Extract the [x, y] coordinate from the center of the cell holding the provided text.  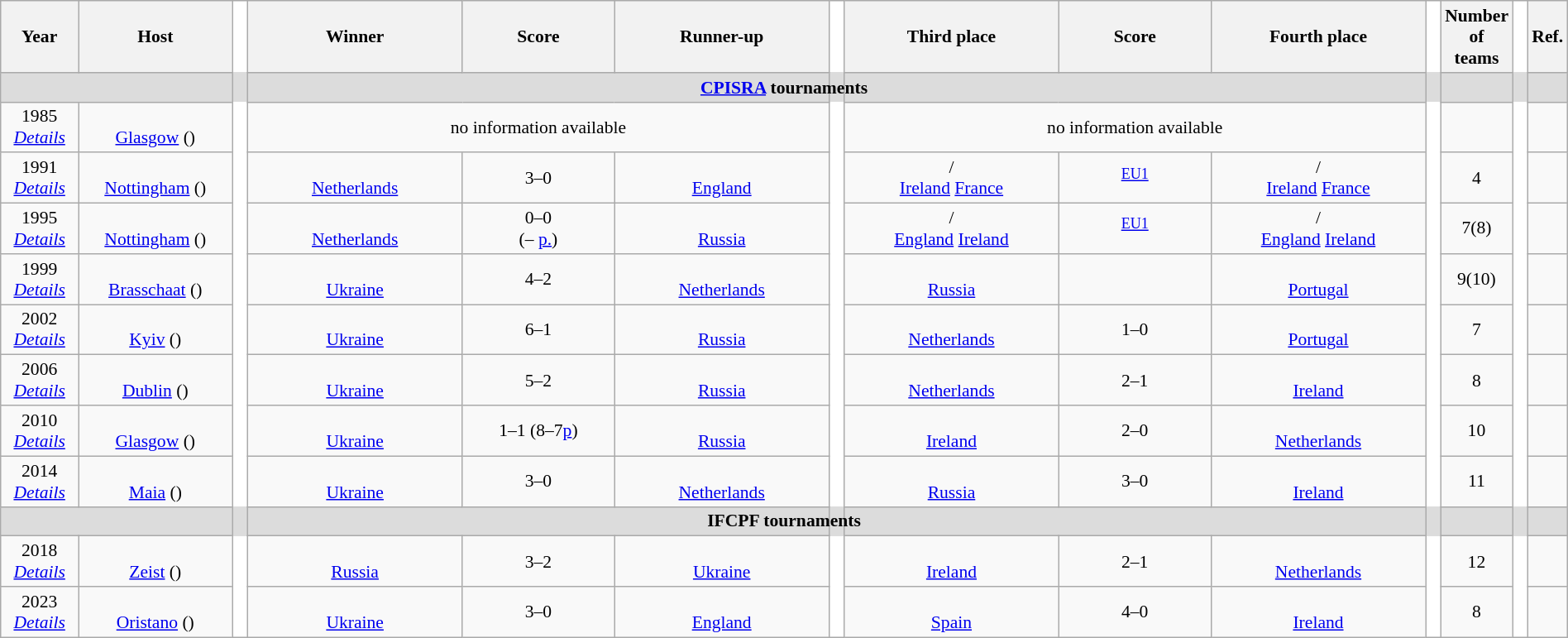
Maia () [155, 482]
2006Details [40, 381]
3–2 [538, 561]
2–0 [1135, 430]
11 [1476, 482]
Winner [356, 36]
4 [1476, 179]
7 [1476, 329]
10 [1476, 430]
1985Details [40, 127]
Number of teams [1476, 36]
Dublin () [155, 381]
Runner-up [721, 36]
Zeist () [155, 561]
1–0 [1135, 329]
2023Details [40, 612]
1995Details [40, 228]
1–1 (8–7p) [538, 430]
4–0 [1135, 612]
2018Details [40, 561]
CPISRA tournaments [784, 88]
Brasschaat () [155, 280]
7(8) [1476, 228]
0–0(– p.) [538, 228]
Ref. [1547, 36]
Third place [951, 36]
6–1 [538, 329]
Spain [951, 612]
Oristano () [155, 612]
1999Details [40, 280]
Fourth place [1318, 36]
9(10) [1476, 280]
Host [155, 36]
Kyiv () [155, 329]
Year [40, 36]
2002Details [40, 329]
1991Details [40, 179]
2010Details [40, 430]
2014Details [40, 482]
4–2 [538, 280]
IFCPF tournaments [784, 521]
12 [1476, 561]
5–2 [538, 381]
